Return the (X, Y) coordinate for the center point of the cell that contains the specified text.  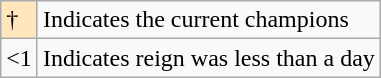
Indicates reign was less than a day (208, 58)
Indicates the current champions (208, 20)
† (20, 20)
<1 (20, 58)
